Capture the cell that displays the provided text and extract its (x, y) central coordinate. 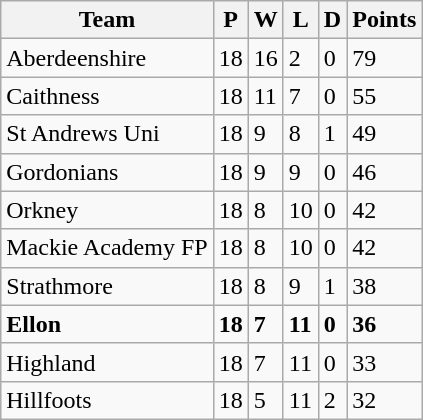
St Andrews Uni (107, 134)
D (332, 20)
Gordonians (107, 172)
Team (107, 20)
Aberdeenshire (107, 58)
36 (384, 324)
Hillfoots (107, 400)
46 (384, 172)
Orkney (107, 210)
Highland (107, 362)
38 (384, 286)
Caithness (107, 96)
W (266, 20)
Strathmore (107, 286)
79 (384, 58)
L (300, 20)
Points (384, 20)
5 (266, 400)
33 (384, 362)
32 (384, 400)
49 (384, 134)
16 (266, 58)
Mackie Academy FP (107, 248)
55 (384, 96)
P (230, 20)
Ellon (107, 324)
